For the text-containing cell, return its midpoint in (x, y) coordinate format. 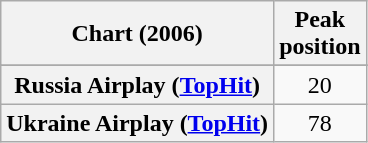
Ukraine Airplay (TopHit) (138, 123)
Peakposition (320, 34)
Chart (2006) (138, 34)
Russia Airplay (TopHit) (138, 85)
20 (320, 85)
78 (320, 123)
